Identify which cell holds the provided text, then report its (x, y) central coordinate. 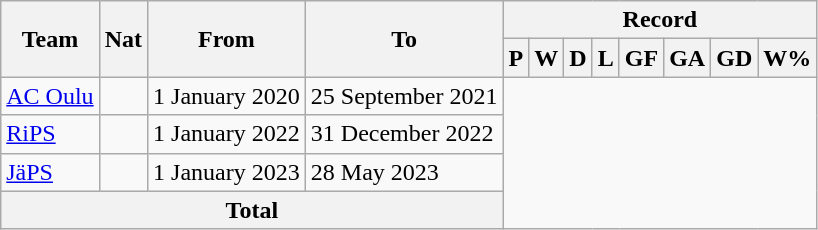
JäPS (50, 172)
Total (252, 210)
Team (50, 39)
AC Oulu (50, 96)
1 January 2022 (227, 134)
D (578, 58)
L (606, 58)
25 September 2021 (404, 96)
GA (688, 58)
GD (734, 58)
Record (660, 20)
RiPS (50, 134)
31 December 2022 (404, 134)
1 January 2023 (227, 172)
W% (788, 58)
Nat (123, 39)
From (227, 39)
P (516, 58)
To (404, 39)
W (546, 58)
28 May 2023 (404, 172)
1 January 2020 (227, 96)
GF (641, 58)
